Pinpoint the cell where the given text exists, returning its (x, y) midpoint coordinate. 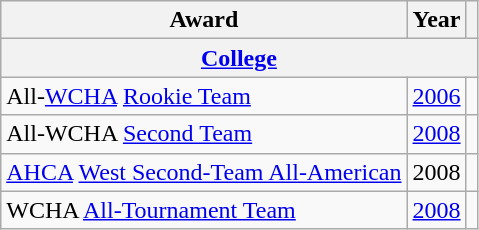
Award (204, 20)
2006 (436, 96)
Year (436, 20)
All-WCHA Rookie Team (204, 96)
All-WCHA Second Team (204, 134)
College (239, 58)
AHCA West Second-Team All-American (204, 172)
WCHA All-Tournament Team (204, 210)
